Return the [X, Y] coordinate for the center point of the cell that contains the specified text.  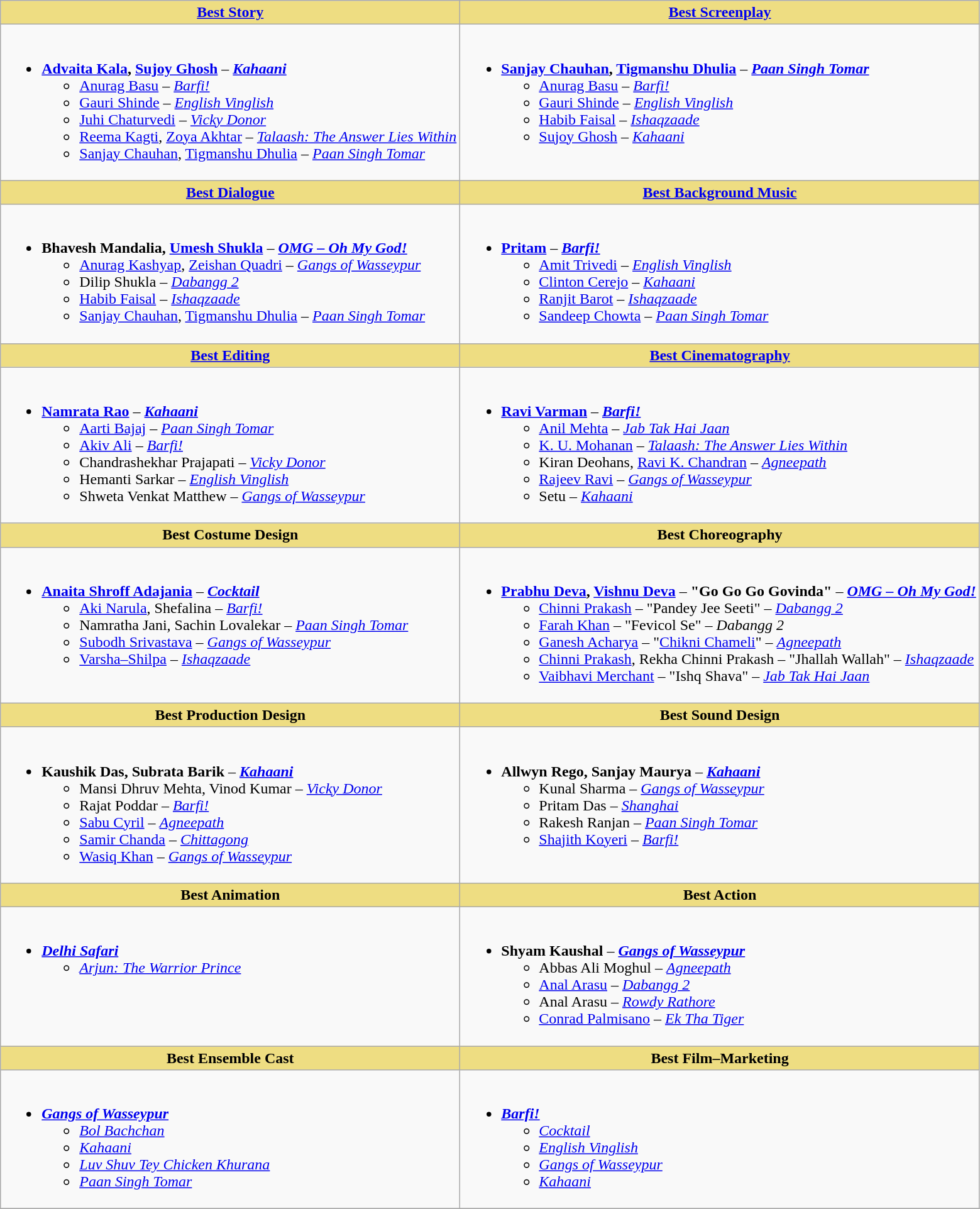
Best Background Music [720, 192]
Gangs of WasseypurBol BachchanKahaaniLuv Shuv Tey Chicken KhuranaPaan Singh Tomar [230, 1139]
Best Story [230, 13]
Barfi!CocktailEnglish VinglishGangs of WasseypurKahaani [720, 1139]
Sanjay Chauhan, Tigmanshu Dhulia – Paan Singh TomarAnurag Basu – Barfi!Gauri Shinde – English VinglishHabib Faisal – IshaqzaadeSujoy Ghosh – Kahaani [720, 102]
Delhi SafariArjun: The Warrior Prince [230, 976]
Best Animation [230, 895]
Best Action [720, 895]
Best Film–Marketing [720, 1058]
Best Cinematography [720, 355]
Best Screenplay [720, 13]
Best Editing [230, 355]
Shyam Kaushal – Gangs of WasseypurAbbas Ali Moghul – AgneepathAnal Arasu – Dabangg 2Anal Arasu – Rowdy RathoreConrad Palmisano – Ek Tha Tiger [720, 976]
Best Dialogue [230, 192]
Best Sound Design [720, 715]
Best Choreography [720, 535]
Allwyn Rego, Sanjay Maurya – KahaaniKunal Sharma – Gangs of WasseypurPritam Das – ShanghaiRakesh Ranjan – Paan Singh TomarShajith Koyeri – Barfi! [720, 805]
Pritam – Barfi!Amit Trivedi – English VinglishClinton Cerejo – KahaaniRanjit Barot – IshaqzaadeSandeep Chowta – Paan Singh Tomar [720, 274]
Best Costume Design [230, 535]
Best Production Design [230, 715]
Best Ensemble Cast [230, 1058]
